For the text-containing cell, return its midpoint in [X, Y] coordinate format. 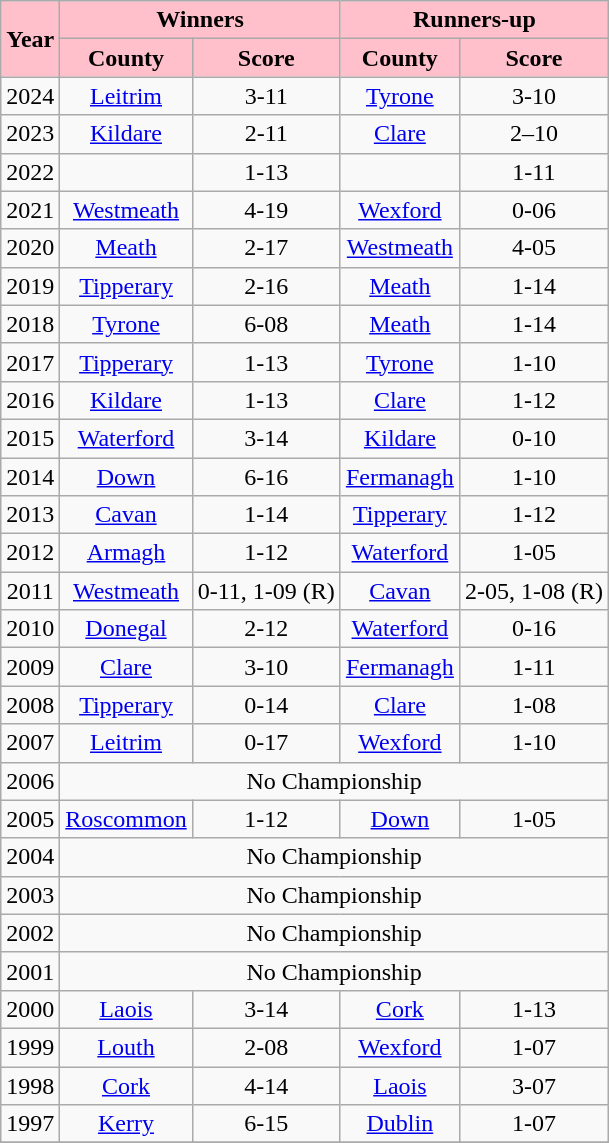
2022 [30, 172]
0-11, 1-09 (R) [266, 591]
1-08 [534, 705]
2013 [30, 515]
1999 [30, 1047]
1998 [30, 1085]
2005 [30, 819]
2012 [30, 553]
1997 [30, 1124]
2010 [30, 629]
4-05 [534, 248]
2-17 [266, 248]
6-08 [266, 324]
Armagh [126, 553]
Runners-up [474, 20]
0-16 [534, 629]
2-12 [266, 629]
Donegal [126, 629]
2002 [30, 933]
Year [30, 39]
2-16 [266, 286]
6-16 [266, 477]
4-19 [266, 210]
6-15 [266, 1124]
2016 [30, 400]
2021 [30, 210]
2-05, 1-08 (R) [534, 591]
4-14 [266, 1085]
2000 [30, 1009]
2001 [30, 971]
0-14 [266, 705]
2018 [30, 324]
2–10 [534, 134]
Louth [126, 1047]
Kerry [126, 1124]
Roscommon [126, 819]
2020 [30, 248]
2-08 [266, 1047]
2023 [30, 134]
2007 [30, 743]
2017 [30, 362]
3-11 [266, 96]
2024 [30, 96]
3-07 [534, 1085]
2-11 [266, 134]
2014 [30, 477]
2009 [30, 667]
0-10 [534, 438]
2011 [30, 591]
Winners [200, 20]
2015 [30, 438]
2019 [30, 286]
2006 [30, 781]
0-06 [534, 210]
2008 [30, 705]
0-17 [266, 743]
2003 [30, 895]
2004 [30, 857]
Dublin [400, 1124]
